Locate the cell with the specified text and output its [X, Y] center coordinate. 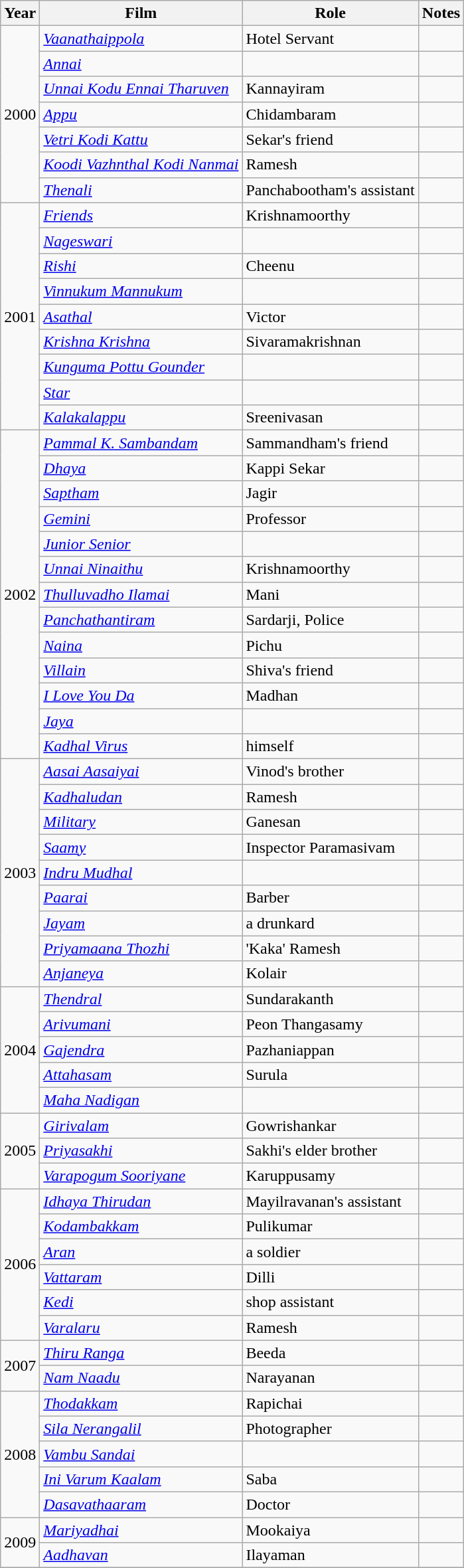
Sardarji, Police [331, 620]
a soldier [331, 1252]
'Kaka' Ramesh [331, 948]
Cheenu [331, 266]
Krishna Krishna [141, 342]
Varapogum Sooriyane [141, 1176]
Vaanathaippola [141, 39]
I Love You Da [141, 695]
Mariyadhai [141, 1529]
Shiva's friend [331, 670]
Sakhi's elder brother [331, 1151]
Rapichai [331, 1403]
Dhaya [141, 468]
Idhaya Thirudan [141, 1201]
Thiru Ranga [141, 1353]
himself [331, 746]
Annai [141, 64]
Priyamaana Thozhi [141, 948]
Thenali [141, 190]
Vambu Sandai [141, 1454]
Arivumani [141, 1024]
Naina [141, 645]
Sekar's friend [331, 139]
Koodi Vazhnthal Kodi Nanmai [141, 165]
Ganesan [331, 822]
Appu [141, 114]
shop assistant [331, 1302]
Peon Thangasamy [331, 1024]
Victor [331, 317]
Madhan [331, 695]
Notes [441, 13]
Pazhaniappan [331, 1049]
2008 [20, 1454]
Vetri Kodi Kattu [141, 139]
Jaya [141, 721]
Indru Mudhal [141, 873]
Unnai Kodu Ennai Tharuven [141, 89]
Gajendra [141, 1049]
Sundarakanth [331, 999]
2009 [20, 1542]
2001 [20, 316]
Hotel Servant [331, 39]
Nageswari [141, 240]
Sreenivasan [331, 418]
Doctor [331, 1504]
Anjaneya [141, 974]
Asathal [141, 317]
2000 [20, 114]
Panchabootham's assistant [331, 190]
Unnai Ninaithu [141, 569]
Panchathantiram [141, 620]
Professor [331, 519]
2005 [20, 1151]
Mookaiya [331, 1529]
Role [331, 13]
Sammandham's friend [331, 443]
Kadhaludan [141, 797]
Kolair [331, 974]
2003 [20, 873]
Thulluvadho Ilamai [141, 594]
Friends [141, 215]
Dilli [331, 1277]
Kalakalappu [141, 418]
Military [141, 822]
Ilayaman [331, 1555]
Dasavathaaram [141, 1504]
Year [20, 13]
Saptham [141, 493]
Priyasakhi [141, 1151]
Sivaramakrishnan [331, 342]
Nam Naadu [141, 1378]
2004 [20, 1049]
Aran [141, 1252]
Inspector Paramasivam [331, 847]
Attahasam [141, 1075]
2002 [20, 595]
Girivalam [141, 1126]
Pulikumar [331, 1227]
Kappi Sekar [331, 468]
Kadhal Virus [141, 746]
Chidambaram [331, 114]
Rishi [141, 266]
Thendral [141, 999]
Narayanan [331, 1378]
Sila Nerangalil [141, 1429]
Vinnukum Mannukum [141, 291]
Jayam [141, 923]
2007 [20, 1365]
Vattaram [141, 1277]
Pammal K. Sambandam [141, 443]
Maha Nadigan [141, 1100]
Kodambakkam [141, 1227]
Surula [331, 1075]
Film [141, 13]
Saamy [141, 847]
Kedi [141, 1302]
Gemini [141, 519]
Aasai Aasaiyai [141, 772]
Junior Senior [141, 544]
Paarai [141, 898]
a drunkard [331, 923]
Karuppusamy [331, 1176]
Star [141, 392]
Kunguma Pottu Gounder [141, 367]
Beeda [331, 1353]
Saba [331, 1479]
2006 [20, 1264]
Barber [331, 898]
Ini Varum Kaalam [141, 1479]
Mani [331, 594]
Mayilravanan's assistant [331, 1201]
Vinod's brother [331, 772]
Villain [141, 670]
Photographer [331, 1429]
Kannayiram [331, 89]
Thodakkam [141, 1403]
Pichu [331, 645]
Aadhavan [141, 1555]
Jagir [331, 493]
Gowrishankar [331, 1126]
Varalaru [141, 1328]
